Scan for the cell matching the given text and deliver its (X, Y) coordinate at center. 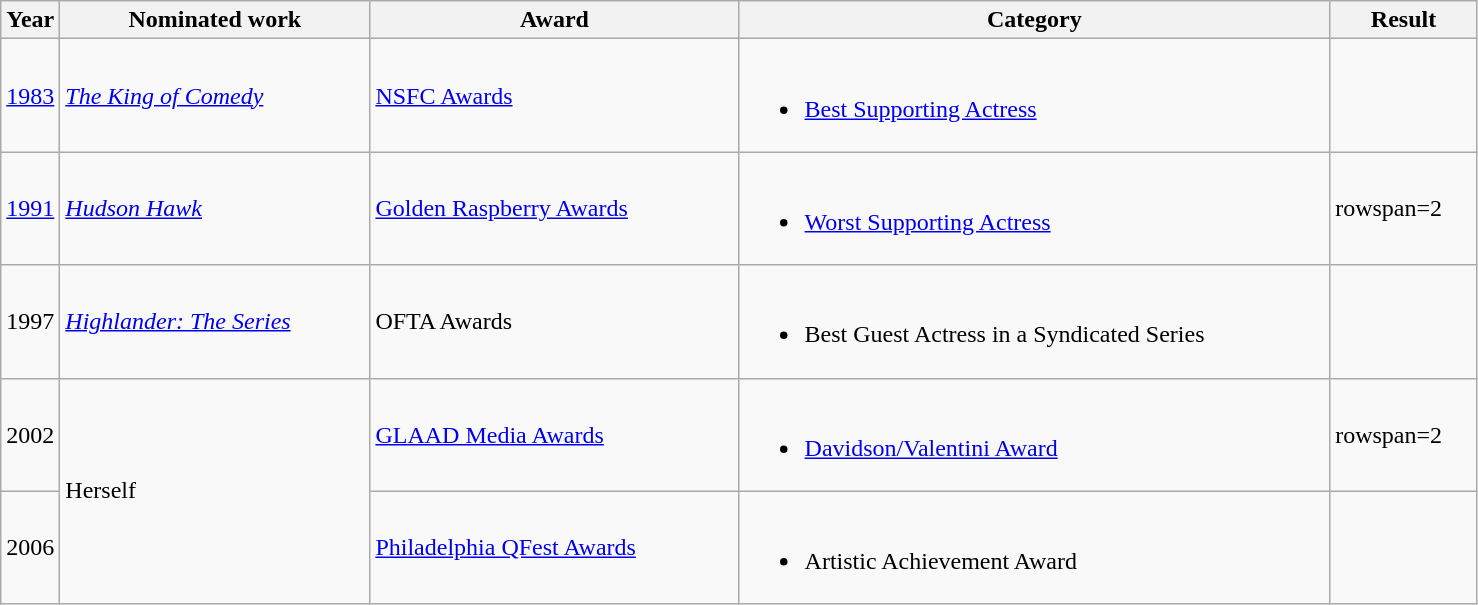
OFTA Awards (554, 322)
Year (30, 20)
The King of Comedy (215, 96)
Davidson/Valentini Award (1034, 434)
1997 (30, 322)
Worst Supporting Actress (1034, 208)
2002 (30, 434)
2006 (30, 548)
1991 (30, 208)
Category (1034, 20)
Best Supporting Actress (1034, 96)
GLAAD Media Awards (554, 434)
Nominated work (215, 20)
Highlander: The Series (215, 322)
Golden Raspberry Awards (554, 208)
Herself (215, 491)
Best Guest Actress in a Syndicated Series (1034, 322)
Award (554, 20)
NSFC Awards (554, 96)
Result (1404, 20)
Hudson Hawk (215, 208)
Philadelphia QFest Awards (554, 548)
1983 (30, 96)
Artistic Achievement Award (1034, 548)
